Output the (x, y) coordinate of the center of the cell containing the given text.  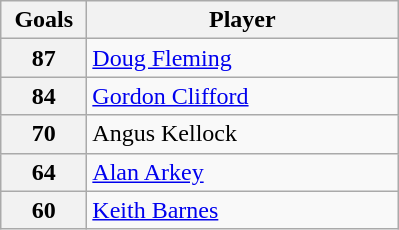
Goals (44, 20)
Angus Kellock (242, 134)
Keith Barnes (242, 210)
87 (44, 58)
64 (44, 172)
70 (44, 134)
84 (44, 96)
Player (242, 20)
Doug Fleming (242, 58)
Gordon Clifford (242, 96)
60 (44, 210)
Alan Arkey (242, 172)
